Provide the [x, y] coordinate of the cell's center where the given text is located.  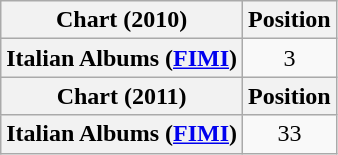
Chart (2010) [122, 20]
Chart (2011) [122, 96]
33 [290, 134]
3 [290, 58]
